Provide the (X, Y) coordinate of the cell's center where the given text is located.  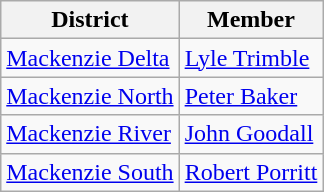
District (90, 20)
Mackenzie North (90, 96)
Peter Baker (251, 96)
Mackenzie River (90, 134)
Mackenzie Delta (90, 58)
Mackenzie South (90, 172)
Member (251, 20)
Lyle Trimble (251, 58)
Robert Porritt (251, 172)
John Goodall (251, 134)
